Scan for the cell matching the given text and deliver its (x, y) coordinate at center. 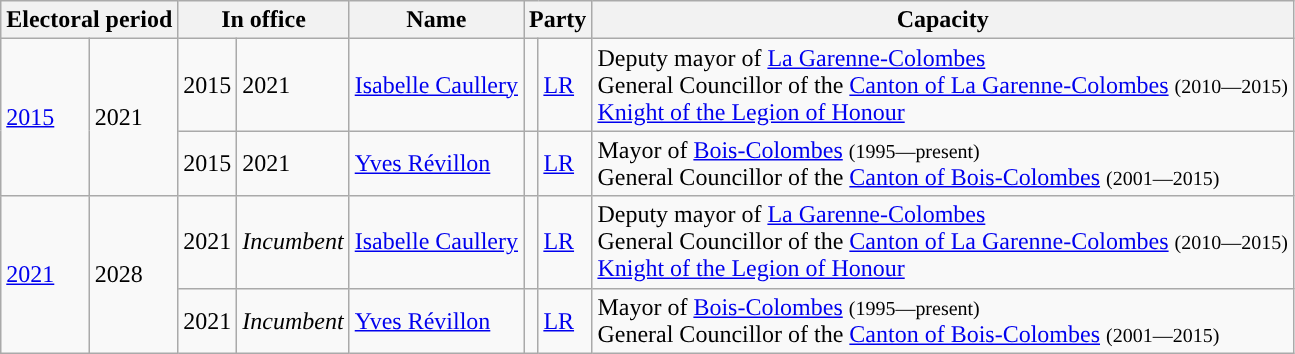
Capacity (943, 20)
Electoral period (90, 20)
In office (264, 20)
Name (436, 20)
Party (558, 20)
2028 (134, 274)
